Determine the [x, y] coordinate at the center of the cell enclosing the given text.  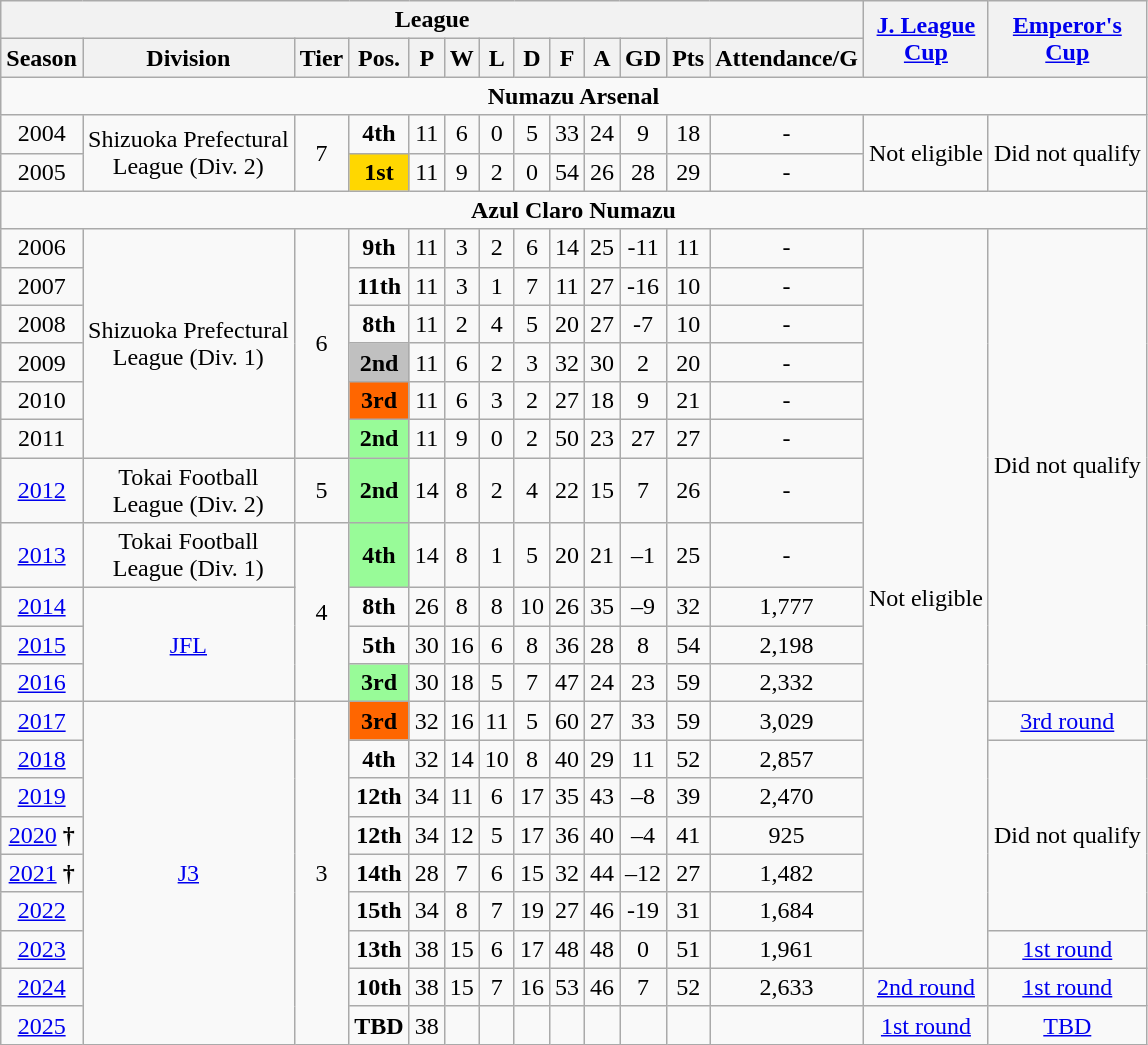
2012 [42, 490]
2005 [42, 172]
GD [644, 58]
1,482 [787, 873]
2016 [42, 683]
51 [688, 949]
22 [566, 490]
50 [566, 438]
31 [688, 911]
Attendance/G [787, 58]
53 [566, 987]
44 [602, 873]
-11 [644, 248]
1,961 [787, 949]
A [602, 58]
Division [188, 58]
Shizuoka PrefecturalLeague (Div. 2) [188, 153]
Season [42, 58]
5th [379, 645]
2022 [42, 911]
2019 [42, 797]
Pts [688, 58]
3rd round [1067, 721]
Tokai FootballLeague (Div. 2) [188, 490]
15th [379, 911]
–4 [644, 835]
Tier [322, 58]
2021 † [42, 873]
-16 [644, 286]
J3 [188, 874]
2020 † [42, 835]
Shizuoka PrefecturalLeague (Div. 1) [188, 343]
2,332 [787, 683]
2024 [42, 987]
2009 [42, 362]
L [496, 58]
2015 [42, 645]
–8 [644, 797]
39 [688, 797]
Pos. [379, 58]
14th [379, 873]
–1 [644, 556]
2013 [42, 556]
12 [462, 835]
2011 [42, 438]
W [462, 58]
11th [379, 286]
Numazu Arsenal [574, 96]
-19 [644, 911]
P [426, 58]
League [432, 20]
2006 [42, 248]
2,198 [787, 645]
2010 [42, 400]
F [566, 58]
41 [688, 835]
9th [379, 248]
Azul Claro Numazu [574, 210]
925 [787, 835]
Emperor'sCup [1067, 39]
2017 [42, 721]
Tokai FootballLeague (Div. 1) [188, 556]
2,633 [787, 987]
–12 [644, 873]
2007 [42, 286]
2008 [42, 324]
–9 [644, 607]
2004 [42, 134]
D [532, 58]
2014 [42, 607]
2023 [42, 949]
1,777 [787, 607]
13th [379, 949]
3,029 [787, 721]
60 [566, 721]
2018 [42, 759]
2025 [42, 1025]
2,857 [787, 759]
1st [379, 172]
19 [532, 911]
JFL [188, 645]
43 [602, 797]
J. LeagueCup [926, 39]
1,684 [787, 911]
47 [566, 683]
10th [379, 987]
-7 [644, 324]
2,470 [787, 797]
2nd round [926, 987]
